Identify which cell holds the provided text, then report its (x, y) central coordinate. 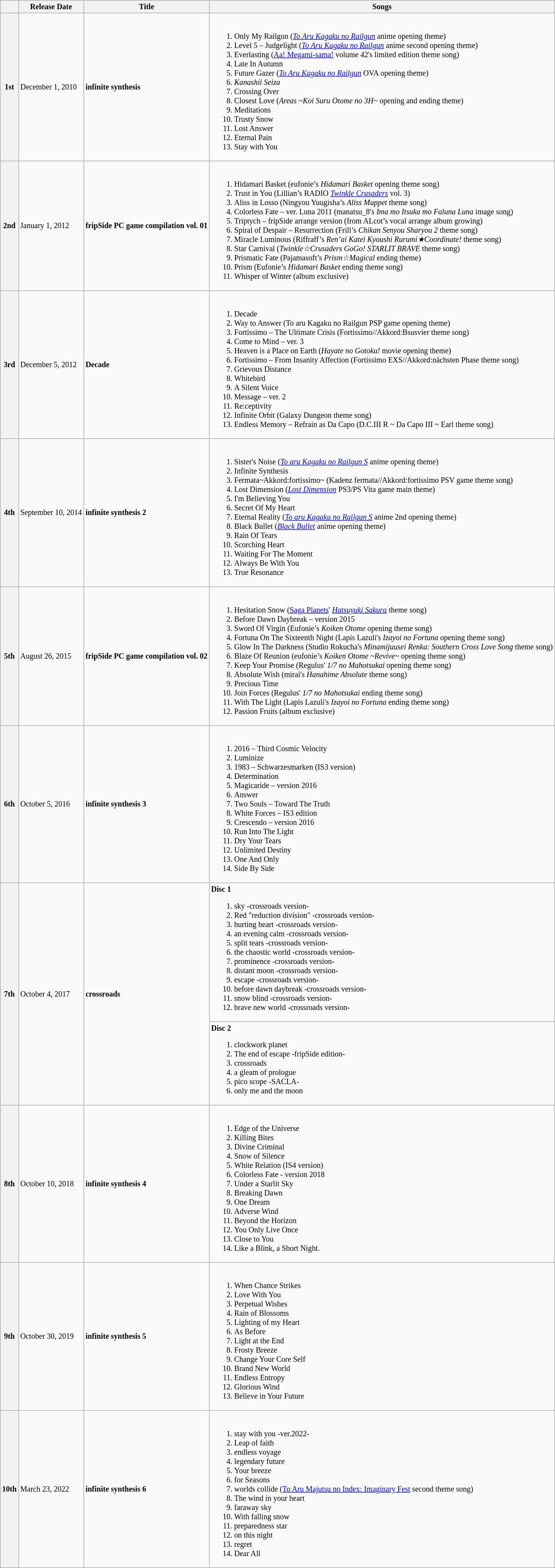
2nd (9, 226)
infinite synthesis 4 (147, 1184)
8th (9, 1184)
October 10, 2018 (51, 1184)
crossroads (147, 994)
October 30, 2019 (51, 1336)
December 5, 2012 (51, 365)
January 1, 2012 (51, 226)
Title (147, 7)
Release Date (51, 7)
infinite synthesis 2 (147, 513)
infinite synthesis 3 (147, 804)
7th (9, 994)
October 5, 2016 (51, 804)
4th (9, 513)
10th (9, 1489)
March 23, 2022 (51, 1489)
infinite synthesis (147, 88)
5th (9, 656)
infinite synthesis 5 (147, 1336)
3rd (9, 365)
6th (9, 804)
9th (9, 1336)
December 1, 2010 (51, 88)
October 4, 2017 (51, 994)
fripSide PC game compilation vol. 01 (147, 226)
September 10, 2014 (51, 513)
fripSide PC game compilation vol. 02 (147, 656)
August 26, 2015 (51, 656)
Decade (147, 365)
Disc 2clockwork planetThe end of escape -fripSide edition-crossroadsa gleam of prologuepico scope -SACLA-only me and the moon (382, 1064)
infinite synthesis 6 (147, 1489)
Songs (382, 7)
1st (9, 88)
